Determine the [X, Y] coordinate at the center of the cell enclosing the given text.  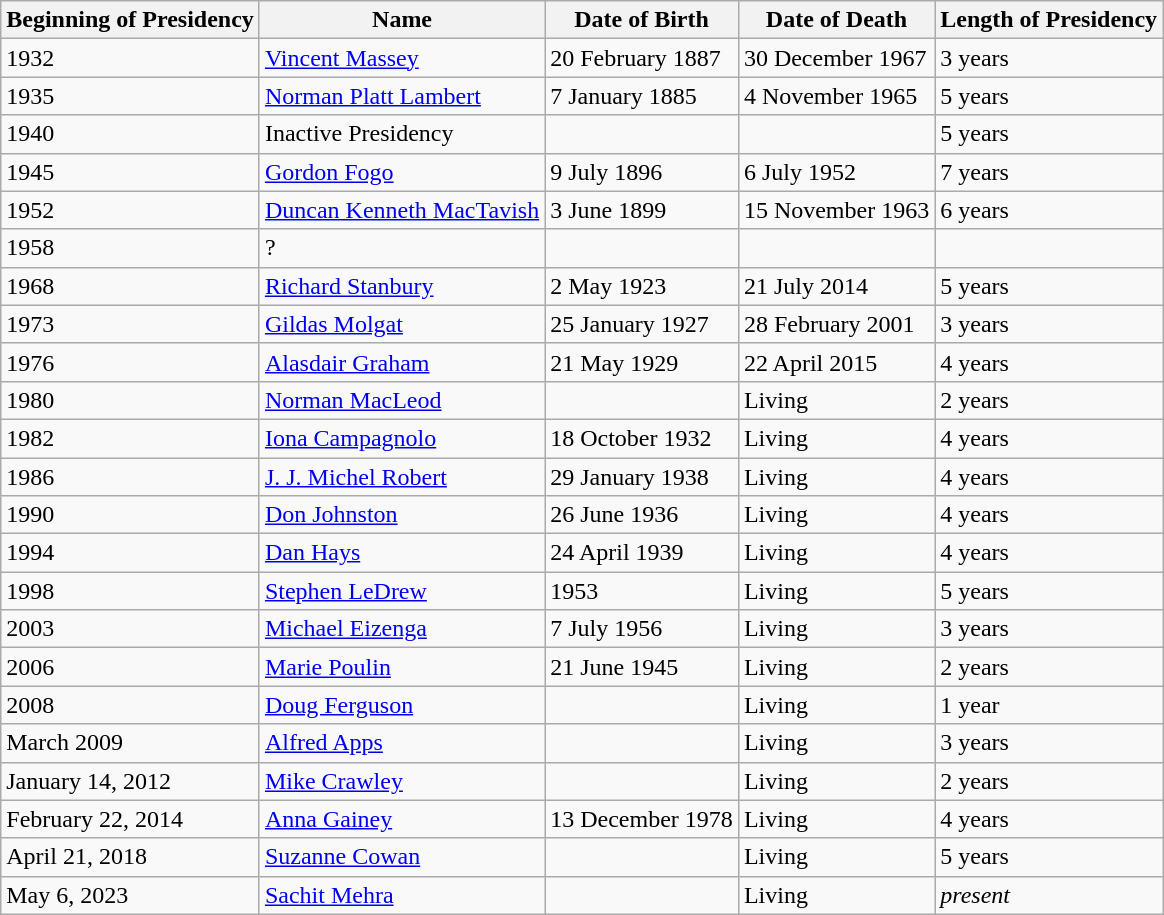
1980 [130, 400]
Mike Crawley [402, 781]
Date of Death [836, 20]
29 January 1938 [642, 477]
7 January 1885 [642, 96]
Stephen LeDrew [402, 591]
Duncan Kenneth MacTavish [402, 210]
2003 [130, 629]
24 April 1939 [642, 553]
6 July 1952 [836, 172]
Iona Campagnolo [402, 438]
21 May 1929 [642, 362]
1935 [130, 96]
7 years [1049, 172]
Date of Birth [642, 20]
Marie Poulin [402, 667]
26 June 1936 [642, 515]
Doug Ferguson [402, 705]
1968 [130, 286]
2 May 1923 [642, 286]
Richard Stanbury [402, 286]
Vincent Massey [402, 58]
1945 [130, 172]
February 22, 2014 [130, 819]
Norman MacLeod [402, 400]
? [402, 248]
1990 [130, 515]
21 July 2014 [836, 286]
March 2009 [130, 743]
present [1049, 895]
Alasdair Graham [402, 362]
15 November 1963 [836, 210]
May 6, 2023 [130, 895]
Gildas Molgat [402, 324]
Beginning of Presidency [130, 20]
18 October 1932 [642, 438]
Michael Eizenga [402, 629]
Norman Platt Lambert [402, 96]
Gordon Fogo [402, 172]
1 year [1049, 705]
Length of Presidency [1049, 20]
1958 [130, 248]
20 February 1887 [642, 58]
Name [402, 20]
1982 [130, 438]
6 years [1049, 210]
28 February 2001 [836, 324]
1994 [130, 553]
22 April 2015 [836, 362]
April 21, 2018 [130, 857]
1952 [130, 210]
30 December 1967 [836, 58]
13 December 1978 [642, 819]
Suzanne Cowan [402, 857]
25 January 1927 [642, 324]
1976 [130, 362]
2008 [130, 705]
1998 [130, 591]
1973 [130, 324]
1986 [130, 477]
Dan Hays [402, 553]
J. J. Michel Robert [402, 477]
Don Johnston [402, 515]
3 June 1899 [642, 210]
Alfred Apps [402, 743]
Sachit Mehra [402, 895]
1932 [130, 58]
7 July 1956 [642, 629]
Inactive Presidency [402, 134]
21 June 1945 [642, 667]
9 July 1896 [642, 172]
Anna Gainey [402, 819]
1953 [642, 591]
2006 [130, 667]
January 14, 2012 [130, 781]
4 November 1965 [836, 96]
1940 [130, 134]
